For the text-containing cell, return its midpoint in (X, Y) coordinate format. 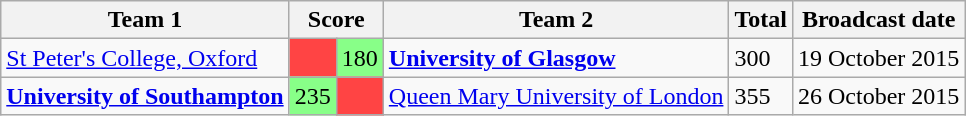
Team 2 (556, 20)
19 October 2015 (878, 58)
St Peter's College, Oxford (145, 58)
Queen Mary University of London (556, 96)
Team 1 (145, 20)
180 (360, 58)
235 (312, 96)
University of Glasgow (556, 58)
Score (336, 20)
300 (761, 58)
Broadcast date (878, 20)
University of Southampton (145, 96)
355 (761, 96)
Total (761, 20)
26 October 2015 (878, 96)
